Return (x, y) of the center of cell containing provided text 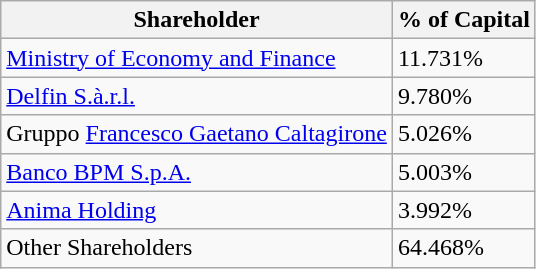
Delfin S.à.r.l. (197, 96)
11.731% (464, 58)
5.026% (464, 134)
3.992% (464, 210)
Anima Holding (197, 210)
Gruppo Francesco Gaetano Caltagirone (197, 134)
5.003% (464, 172)
64.468% (464, 248)
Ministry of Economy and Finance (197, 58)
9.780% (464, 96)
Shareholder (197, 20)
Other Shareholders (197, 248)
% of Capital (464, 20)
Banco BPM S.p.A. (197, 172)
